Provide the (X, Y) coordinate of the cell's center where the given text is located.  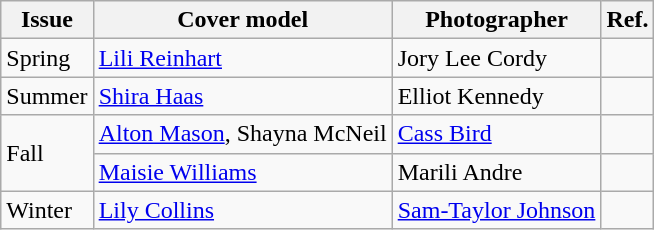
Spring (47, 58)
Summer (47, 96)
Maisie Williams (242, 172)
Jory Lee Cordy (496, 58)
Sam-Taylor Johnson (496, 210)
Lili Reinhart (242, 58)
Cover model (242, 20)
Marili Andre (496, 172)
Winter (47, 210)
Fall (47, 153)
Alton Mason, Shayna McNeil (242, 134)
Shira Haas (242, 96)
Ref. (628, 20)
Lily Collins (242, 210)
Elliot Kennedy (496, 96)
Cass Bird (496, 134)
Photographer (496, 20)
Issue (47, 20)
